Determine the (x, y) coordinate at the center of the cell enclosing the given text.  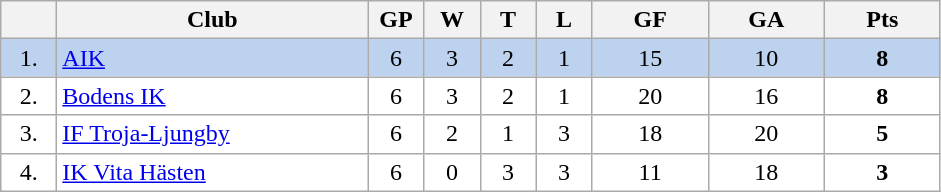
L (564, 20)
W (452, 20)
2. (29, 96)
4. (29, 172)
IK Vita Hästen (212, 172)
AIK (212, 58)
IF Troja-Ljungby (212, 134)
Pts (882, 20)
0 (452, 172)
5 (882, 134)
GF (650, 20)
15 (650, 58)
GA (766, 20)
T (508, 20)
Club (212, 20)
GP (396, 20)
1. (29, 58)
11 (650, 172)
10 (766, 58)
16 (766, 96)
Bodens IK (212, 96)
3. (29, 134)
